Identify which cell holds the provided text, then report its [X, Y] central coordinate. 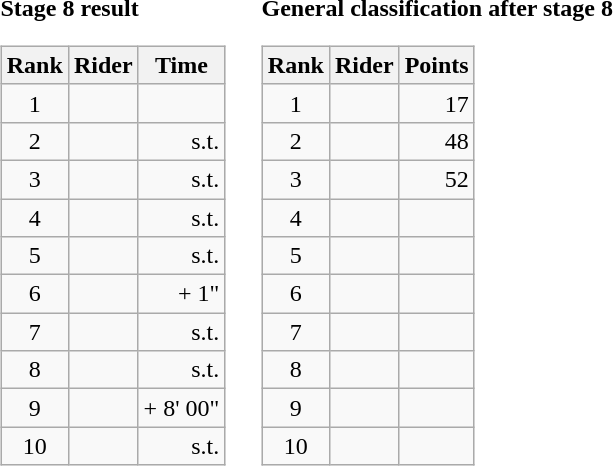
+ 1" [182, 294]
48 [436, 141]
52 [436, 179]
+ 8' 00" [182, 408]
Time [182, 65]
17 [436, 103]
Points [436, 65]
